Scan for the cell matching the given text and deliver its (X, Y) coordinate at center. 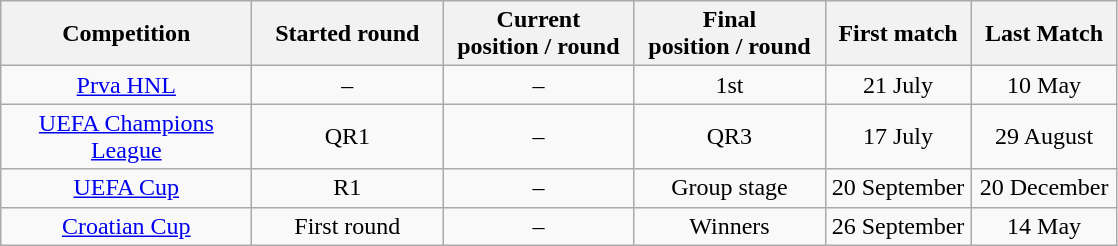
26 September (898, 226)
QR3 (730, 136)
Last Match (1044, 34)
Prva HNL (126, 85)
21 July (898, 85)
29 August (1044, 136)
Currentposition / round (538, 34)
Winners (730, 226)
R1 (348, 188)
20 December (1044, 188)
Started round (348, 34)
First match (898, 34)
14 May (1044, 226)
UEFA Cup (126, 188)
1st (730, 85)
First round (348, 226)
17 July (898, 136)
QR1 (348, 136)
UEFA Champions League (126, 136)
Croatian Cup (126, 226)
Finalposition / round (730, 34)
Competition (126, 34)
10 May (1044, 85)
20 September (898, 188)
Group stage (730, 188)
